Return [x, y] of the center of cell containing provided text 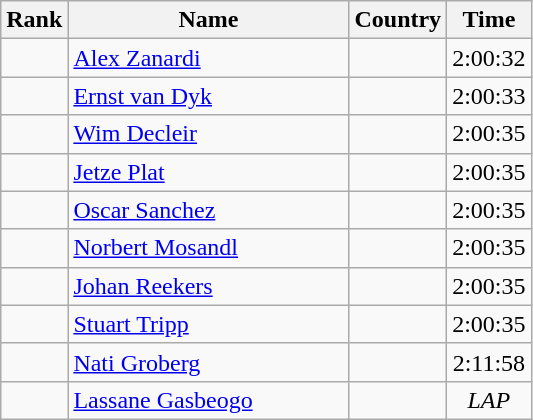
Name [208, 20]
Lassane Gasbeogo [208, 400]
2:00:32 [489, 58]
Stuart Tripp [208, 324]
2:11:58 [489, 362]
Alex Zanardi [208, 58]
Nati Groberg [208, 362]
Johan Reekers [208, 286]
Ernst van Dyk [208, 96]
Rank [34, 20]
Wim Decleir [208, 134]
Country [398, 20]
Oscar Sanchez [208, 210]
Norbert Mosandl [208, 248]
LAP [489, 400]
Time [489, 20]
2:00:33 [489, 96]
Jetze Plat [208, 172]
